Provide the [x, y] coordinate of the cell's center where the given text is located.  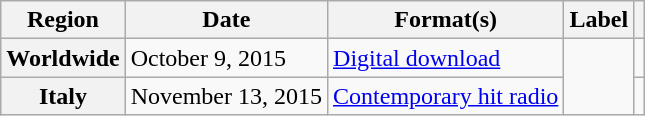
Date [226, 20]
November 13, 2015 [226, 96]
Region [63, 20]
Label [599, 20]
Worldwide [63, 58]
Italy [63, 96]
October 9, 2015 [226, 58]
Contemporary hit radio [446, 96]
Format(s) [446, 20]
Digital download [446, 58]
